Search for the cell housing the specified text and yield its [X, Y] center coordinate. 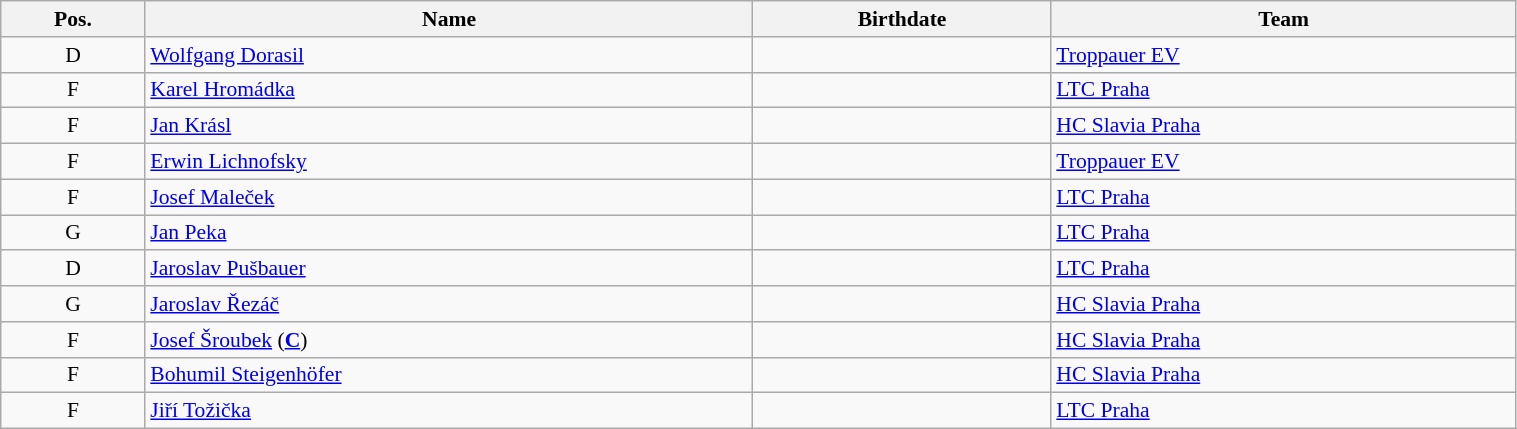
Wolfgang Dorasil [449, 55]
Jan Peka [449, 233]
Jan Krásl [449, 126]
Pos. [74, 19]
Team [1284, 19]
Erwin Lichnofsky [449, 162]
Karel Hromádka [449, 90]
Name [449, 19]
Josef Šroubek (C) [449, 340]
Bohumil Steigenhöfer [449, 375]
Jaroslav Řezáč [449, 304]
Jaroslav Pušbauer [449, 269]
Birthdate [902, 19]
Josef Maleček [449, 197]
Jiří Tožička [449, 411]
